Locate the cell with the specified text and output its (X, Y) center coordinate. 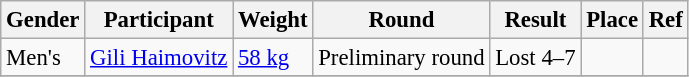
Men's (43, 58)
Place (612, 20)
58 kg (273, 58)
Result (536, 20)
Gili Haimovitz (159, 58)
Ref (666, 20)
Round (402, 20)
Weight (273, 20)
Gender (43, 20)
Lost 4–7 (536, 58)
Participant (159, 20)
Preliminary round (402, 58)
